From the cell containing the given text, extract its center point as (X, Y) coordinate. 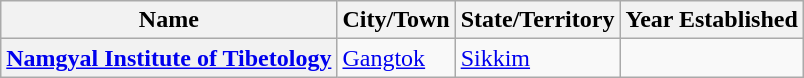
Namgyal Institute of Tibetology (169, 58)
Name (169, 20)
Sikkim (538, 58)
State/Territory (538, 20)
City/Town (396, 20)
Gangtok (396, 58)
Year Established (712, 20)
